Pinpoint the cell where the given text exists, returning its [x, y] midpoint coordinate. 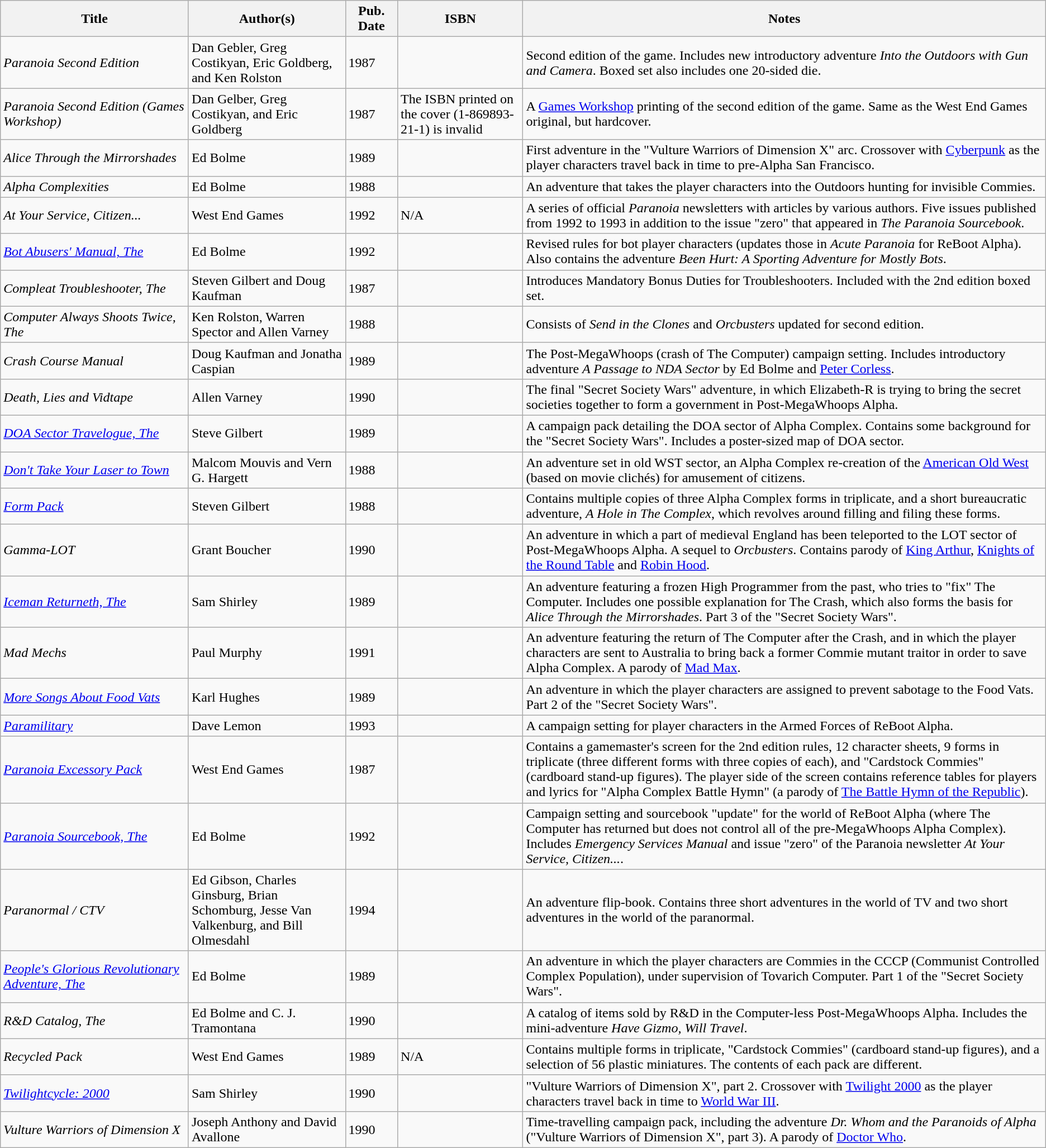
Steve Gilbert [267, 434]
ISBN [460, 19]
Paul Murphy [267, 653]
The Post-MegaWhoops (crash of The Computer) campaign setting. Includes introductory adventure A Passage to NDA Sector by Ed Bolme and Peter Corless. [784, 361]
At Your Service, Citizen... [95, 216]
The ISBN printed on the cover (1-869893-21-1) is invalid [460, 114]
Dave Lemon [267, 726]
R&D Catalog, The [95, 1020]
Steven Gilbert and Doug Kaufman [267, 288]
Doug Kaufman and Jonatha Caspian [267, 361]
Death, Lies and Vidtape [95, 397]
Bot Abusers' Manual, The [95, 251]
Pub. Date [372, 19]
Paranormal / CTV [95, 910]
Ed Bolme and C. J. Tramontana [267, 1020]
Grant Boucher [267, 550]
Second edition of the game. Includes new introductory adventure Into the Outdoors with Gun and Camera. Boxed set also includes one 20-sided die. [784, 63]
Karl Hughes [267, 697]
Gamma-LOT [95, 550]
Paranoia Sourcebook, The [95, 836]
Dan Gebler, Greg Costikyan, Eric Goldberg, and Ken Rolston [267, 63]
More Songs About Food Vats [95, 697]
Consists of Send in the Clones and Orcbusters updated for second edition. [784, 324]
Paranoia Excessory Pack [95, 770]
Paramilitary [95, 726]
"Vulture Warriors of Dimension X", part 2. Crossover with Twilight 2000 as the player characters travel back in time to World War III. [784, 1093]
Form Pack [95, 506]
Malcom Mouvis and Vern G. Hargett [267, 469]
An adventure that takes the player characters into the Outdoors hunting for invisible Commies. [784, 187]
A campaign setting for player characters in the Armed Forces of ReBoot Alpha. [784, 726]
Introduces Mandatory Bonus Duties for Troubleshooters. Included with the 2nd edition boxed set. [784, 288]
A catalog of items sold by R&D in the Computer-less Post-MegaWhoops Alpha. Includes the mini-adventure Have Gizmo, Will Travel. [784, 1020]
Steven Gilbert [267, 506]
Joseph Anthony and David Avallone [267, 1130]
Dan Gelber, Greg Costikyan, and Eric Goldberg [267, 114]
A Games Workshop printing of the second edition of the game. Same as the West End Games original, but hardcover. [784, 114]
1993 [372, 726]
Vulture Warriors of Dimension X [95, 1130]
Notes [784, 19]
DOA Sector Travelogue, The [95, 434]
1994 [372, 910]
Compleat Troubleshooter, The [95, 288]
Iceman Returneth, The [95, 602]
Alpha Complexities [95, 187]
Twilightcycle: 2000 [95, 1093]
Ed Gibson, Charles Ginsburg, Brian Schomburg, Jesse Van Valkenburg, and Bill Olmesdahl [267, 910]
Author(s) [267, 19]
Don't Take Your Laser to Town [95, 469]
An adventure flip-book. Contains three short adventures in the world of TV and two short adventures in the world of the paranormal. [784, 910]
Crash Course Manual [95, 361]
Computer Always Shoots Twice, The [95, 324]
Mad Mechs [95, 653]
People's Glorious Revolutionary Adventure, The [95, 976]
Alice Through the Mirrorshades [95, 158]
1991 [372, 653]
Paranoia Second Edition (Games Workshop) [95, 114]
An adventure in which the player characters are assigned to prevent sabotage to the Food Vats. Part 2 of the "Secret Society Wars". [784, 697]
Ken Rolston, Warren Spector and Allen Varney [267, 324]
Paranoia Second Edition [95, 63]
Allen Varney [267, 397]
An adventure set in old WST sector, an Alpha Complex re-creation of the American Old West (based on movie clichés) for amusement of citizens. [784, 469]
Title [95, 19]
Recycled Pack [95, 1057]
